Capture the cell that displays the provided text and extract its (X, Y) central coordinate. 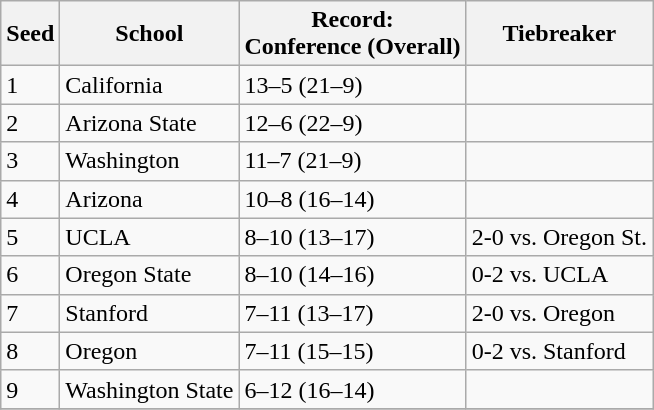
2-0 vs. Oregon St. (559, 237)
Oregon State (150, 275)
Stanford (150, 313)
8 (30, 351)
0-2 vs. Stanford (559, 351)
California (150, 85)
8–10 (13–17) (352, 237)
Washington State (150, 389)
12–6 (22–9) (352, 123)
9 (30, 389)
UCLA (150, 237)
Arizona State (150, 123)
0-2 vs. UCLA (559, 275)
5 (30, 237)
Washington (150, 161)
8–10 (14–16) (352, 275)
7 (30, 313)
4 (30, 199)
6 (30, 275)
13–5 (21–9) (352, 85)
Seed (30, 34)
7–11 (15–15) (352, 351)
2 (30, 123)
10–8 (16–14) (352, 199)
2-0 vs. Oregon (559, 313)
6–12 (16–14) (352, 389)
3 (30, 161)
Tiebreaker (559, 34)
Arizona (150, 199)
School (150, 34)
11–7 (21–9) (352, 161)
Oregon (150, 351)
7–11 (13–17) (352, 313)
Record: Conference (Overall) (352, 34)
1 (30, 85)
